Identify which cell holds the provided text, then report its [X, Y] central coordinate. 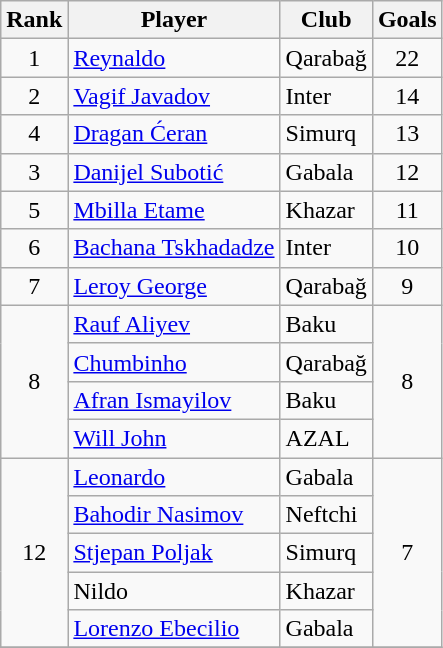
4 [34, 134]
Leonardo [174, 477]
Dragan Ćeran [174, 134]
Danijel Subotić [174, 172]
10 [407, 248]
6 [34, 248]
Mbilla Etame [174, 210]
Reynaldo [174, 58]
Bahodir Nasimov [174, 515]
Will John [174, 438]
Leroy George [174, 286]
11 [407, 210]
1 [34, 58]
Stjepan Poljak [174, 553]
Nildo [174, 591]
Bachana Tskhadadze [174, 248]
3 [34, 172]
5 [34, 210]
22 [407, 58]
Club [326, 20]
Goals [407, 20]
Neftchi [326, 515]
Afran Ismayilov [174, 400]
Player [174, 20]
AZAL [326, 438]
13 [407, 134]
Vagif Javadov [174, 96]
2 [34, 96]
Rank [34, 20]
Chumbinho [174, 362]
9 [407, 286]
Rauf Aliyev [174, 324]
Lorenzo Ebecilio [174, 629]
14 [407, 96]
